Return the (X, Y) coordinate for the center point of the cell that contains the specified text.  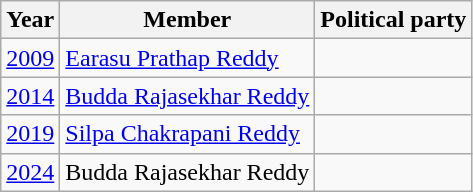
2009 (30, 58)
Earasu Prathap Reddy (188, 58)
Year (30, 20)
2014 (30, 96)
Member (188, 20)
Political party (394, 20)
2019 (30, 134)
Silpa Chakrapani Reddy (188, 134)
2024 (30, 172)
